Find where the given text appears and provide that cell's center as [x, y] coordinate. 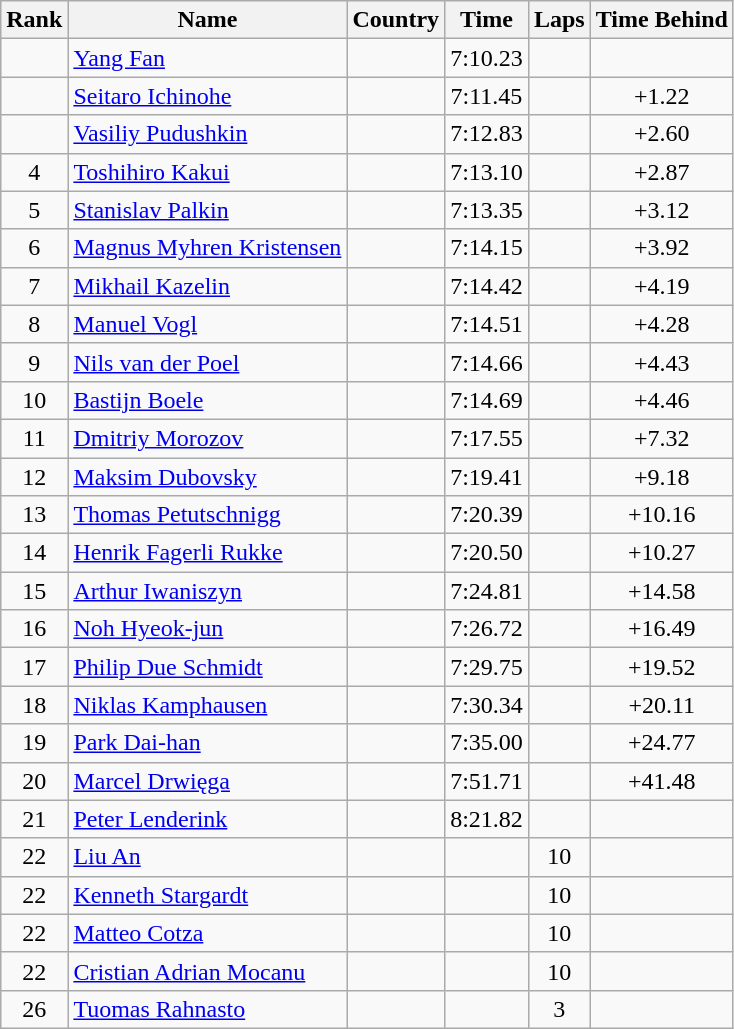
+19.52 [662, 667]
8 [34, 324]
16 [34, 629]
Vasiliy Pudushkin [208, 134]
+7.32 [662, 438]
Cristian Adrian Mocanu [208, 971]
+4.46 [662, 400]
+1.22 [662, 96]
+3.92 [662, 248]
+4.19 [662, 286]
Henrik Fagerli Rukke [208, 553]
+24.77 [662, 743]
7:24.81 [487, 591]
7 [34, 286]
+41.48 [662, 781]
7:51.71 [487, 781]
7:19.41 [487, 477]
+10.16 [662, 515]
Mikhail Kazelin [208, 286]
7:14.42 [487, 286]
7:13.10 [487, 172]
Yang Fan [208, 58]
Thomas Petutschnigg [208, 515]
Matteo Cotza [208, 933]
Noh Hyeok-jun [208, 629]
7:30.34 [487, 705]
+4.43 [662, 362]
+14.58 [662, 591]
Time Behind [662, 20]
Niklas Kamphausen [208, 705]
+16.49 [662, 629]
7:17.55 [487, 438]
12 [34, 477]
Arthur Iwaniszyn [208, 591]
+20.11 [662, 705]
Magnus Myhren Kristensen [208, 248]
+2.87 [662, 172]
Stanislav Palkin [208, 210]
Country [396, 20]
20 [34, 781]
7:14.51 [487, 324]
Park Dai-han [208, 743]
7:35.00 [487, 743]
7:13.35 [487, 210]
Bastijn Boele [208, 400]
Laps [559, 20]
5 [34, 210]
26 [34, 1009]
7:12.83 [487, 134]
Kenneth Stargardt [208, 895]
7:29.75 [487, 667]
Dmitriy Morozov [208, 438]
7:14.69 [487, 400]
15 [34, 591]
+4.28 [662, 324]
4 [34, 172]
Time [487, 20]
7:14.15 [487, 248]
17 [34, 667]
+2.60 [662, 134]
Tuomas Rahnasto [208, 1009]
21 [34, 819]
+9.18 [662, 477]
+10.27 [662, 553]
7:10.23 [487, 58]
Nils van der Poel [208, 362]
Peter Lenderink [208, 819]
+3.12 [662, 210]
Rank [34, 20]
Name [208, 20]
7:20.50 [487, 553]
7:26.72 [487, 629]
9 [34, 362]
Liu An [208, 857]
Seitaro Ichinohe [208, 96]
3 [559, 1009]
7:14.66 [487, 362]
14 [34, 553]
Manuel Vogl [208, 324]
7:11.45 [487, 96]
Toshihiro Kakui [208, 172]
Maksim Dubovsky [208, 477]
8:21.82 [487, 819]
7:20.39 [487, 515]
6 [34, 248]
18 [34, 705]
11 [34, 438]
Philip Due Schmidt [208, 667]
13 [34, 515]
19 [34, 743]
Marcel Drwięga [208, 781]
